Capture the cell that displays the provided text and extract its [x, y] central coordinate. 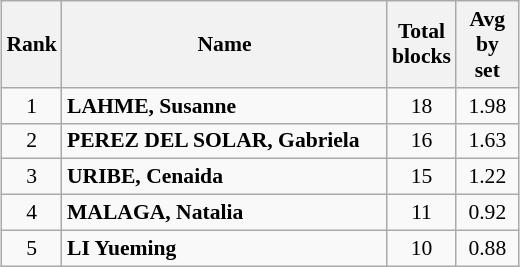
15 [422, 177]
1.63 [488, 141]
Rank [32, 44]
1.22 [488, 177]
4 [32, 212]
Total blocks [422, 44]
0.92 [488, 212]
PEREZ DEL SOLAR, Gabriela [224, 141]
1.98 [488, 105]
10 [422, 248]
LAHME, Susanne [224, 105]
3 [32, 177]
1 [32, 105]
2 [32, 141]
18 [422, 105]
5 [32, 248]
Avg by set [488, 44]
URIBE, Cenaida [224, 177]
11 [422, 212]
MALAGA, Natalia [224, 212]
16 [422, 141]
LI Yueming [224, 248]
0.88 [488, 248]
Name [224, 44]
